Return the [X, Y] coordinate for the center point of the cell that contains the specified text.  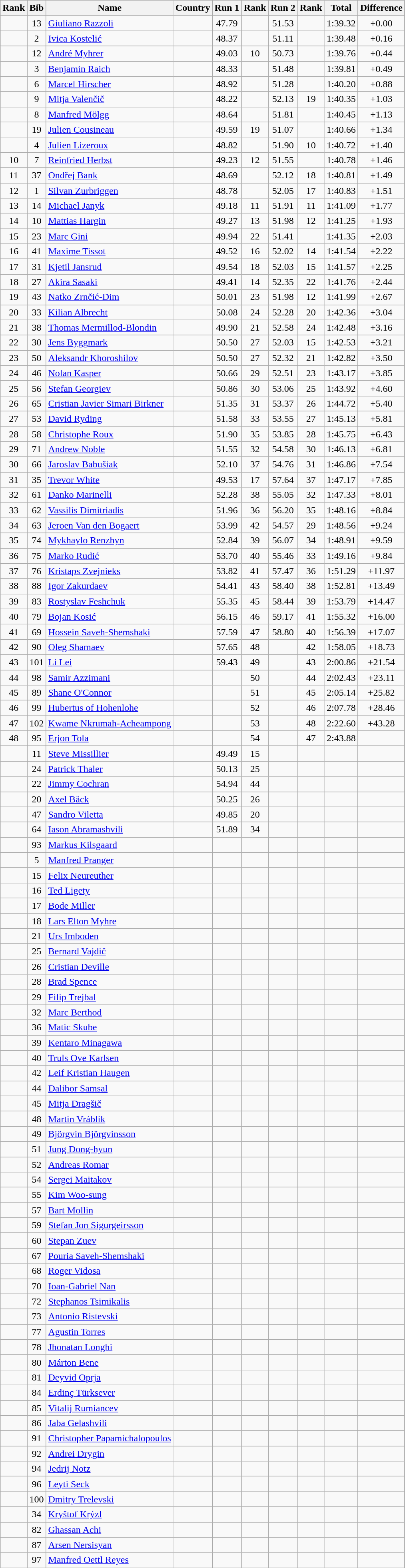
50.01 [227, 297]
Marko Rudić [110, 556]
2 [37, 38]
André Myhrer [110, 54]
57.65 [227, 647]
48.64 [227, 114]
Vitalij Rumiancev [110, 1408]
1:47.17 [341, 480]
49.18 [227, 206]
Christopher Papamichalopoulos [110, 1438]
+0.16 [381, 38]
Country [193, 8]
48.37 [227, 38]
1:55.32 [341, 616]
49.41 [227, 282]
49.94 [227, 236]
62 [37, 510]
52.13 [283, 99]
98 [37, 678]
58 [37, 434]
Mykhaylo Renzhyn [110, 541]
Pouria Saveh-Shemshaki [110, 1256]
54.41 [227, 586]
+18.73 [381, 647]
57.59 [227, 632]
+7.54 [381, 465]
1 [37, 191]
49.23 [227, 160]
49.54 [227, 267]
Stefan Jon Sigurgeirsson [110, 1225]
88 [37, 586]
55.05 [283, 495]
Julien Cousineau [110, 130]
51.96 [227, 510]
Lars Elton Myhre [110, 921]
+3.85 [381, 373]
54.57 [283, 525]
65 [37, 403]
Nolan Kasper [110, 373]
68 [37, 1271]
Difference [381, 8]
57.64 [283, 480]
Marc Gini [110, 236]
1:40.78 [341, 160]
2:05.14 [341, 693]
+6.81 [381, 449]
52.58 [283, 327]
Run 2 [283, 8]
+1.77 [381, 206]
Jedrij Notz [110, 1469]
Danko Marinelli [110, 495]
53.99 [227, 525]
56.07 [283, 541]
Axel Bäck [110, 799]
49.03 [227, 54]
53.37 [283, 403]
94 [37, 1469]
2:02.43 [341, 678]
52.10 [227, 465]
+5.40 [381, 403]
+1.13 [381, 114]
1:56.39 [341, 632]
1:40.72 [341, 145]
Shane O'Connor [110, 693]
+2.25 [381, 267]
49.53 [227, 480]
52.05 [283, 191]
Jaba Gelashvili [110, 1423]
52.12 [283, 175]
+1.03 [381, 99]
Christophe Roux [110, 434]
+3.21 [381, 343]
51.53 [283, 23]
+6.43 [381, 434]
Rostyslav Feshchuk [110, 601]
+8.84 [381, 510]
1:40.83 [341, 191]
49.90 [227, 327]
Vassilis Dimitriadis [110, 510]
61 [37, 495]
Hubertus of Hohenlohe [110, 708]
+43.28 [381, 723]
79 [37, 616]
59.17 [283, 616]
Reinfried Herbst [110, 160]
Matic Skube [110, 1027]
49.59 [227, 130]
Andrei Drygin [110, 1454]
75 [37, 556]
1:40.66 [341, 130]
83 [37, 601]
3 [37, 69]
Marcel Hirscher [110, 84]
Stefan Georgiev [110, 388]
85 [37, 1408]
1:42.36 [341, 312]
78 [37, 1347]
Ivica Kostelić [110, 38]
52.32 [283, 358]
71 [37, 449]
63 [37, 525]
1:58.05 [341, 647]
87 [37, 1545]
Kentaro Minagawa [110, 1043]
David Ryding [110, 419]
+3.16 [381, 327]
Li Lei [110, 662]
Kwame Nkrumah-Acheampong [110, 723]
Total [341, 8]
53.06 [283, 388]
+14.47 [381, 601]
1:41.35 [341, 236]
54.94 [227, 784]
Jhonatan Longhi [110, 1347]
Thomas Mermillod-Blondin [110, 327]
1:48.56 [341, 525]
1:51.29 [341, 571]
92 [37, 1454]
+8.01 [381, 495]
Manfred Mölgg [110, 114]
66 [37, 465]
48.92 [227, 84]
47.79 [227, 23]
Manfred Oettl Reyes [110, 1560]
50.08 [227, 312]
Trevor White [110, 480]
1:40.35 [341, 99]
77 [37, 1332]
+13.49 [381, 586]
Markus Kilsgaard [110, 845]
51.48 [283, 69]
Bernard Vajdič [110, 952]
86 [37, 1423]
52.51 [283, 373]
1:45.13 [341, 419]
+1.46 [381, 160]
1:47.33 [341, 495]
Agustin Torres [110, 1332]
+0.00 [381, 23]
Akira Sasaki [110, 282]
+25.82 [381, 693]
51.11 [283, 38]
Antonio Ristevski [110, 1317]
48.22 [227, 99]
51.89 [227, 830]
51.28 [283, 84]
52.35 [283, 282]
48.33 [227, 69]
2:00.86 [341, 662]
Kjetil Jansrud [110, 267]
1:46.86 [341, 465]
Hossein Saveh-Shemshaki [110, 632]
Andreas Romar [110, 1165]
Jeroen Van den Bogaert [110, 525]
Marc Berthod [110, 1012]
59.43 [227, 662]
+16.00 [381, 616]
58.44 [283, 601]
+9.59 [381, 541]
55.46 [283, 556]
9 [37, 99]
Samir Azzimani [110, 678]
53.70 [227, 556]
Natko Zrnčić-Dim [110, 297]
Dmitry Trelevski [110, 1499]
50.86 [227, 388]
7 [37, 160]
Giuliano Razzoli [110, 23]
+28.46 [381, 708]
Julien Lizeroux [110, 145]
+21.54 [381, 662]
101 [37, 662]
51.58 [227, 419]
51.81 [283, 114]
+2.44 [381, 282]
93 [37, 845]
89 [37, 693]
1:53.79 [341, 601]
Arsen Nersisyan [110, 1545]
Stepan Zuev [110, 1241]
Brad Spence [110, 982]
1:40.81 [341, 175]
Bib [37, 8]
+1.34 [381, 130]
+2.03 [381, 236]
+1.40 [381, 145]
Jung Dong-hyun [110, 1149]
50.66 [227, 373]
Jimmy Cochran [110, 784]
1:49.16 [341, 556]
Ghassan Achi [110, 1530]
6 [37, 84]
Igor Zakurdaev [110, 586]
57 [37, 1210]
48.78 [227, 191]
Björgvin Björgvinsson [110, 1134]
Roger Vidosa [110, 1271]
1:39.81 [341, 69]
97 [37, 1560]
Aleksandr Khoroshilov [110, 358]
1:43.92 [341, 388]
49.27 [227, 221]
+5.81 [381, 419]
2:07.78 [341, 708]
102 [37, 723]
1:48.91 [341, 541]
73 [37, 1317]
1:39.48 [341, 38]
48.82 [227, 145]
Felix Neureuther [110, 875]
Jaroslav Babušiak [110, 465]
72 [37, 1301]
70 [37, 1286]
56.20 [283, 510]
Kristaps Zvejnieks [110, 571]
49.85 [227, 814]
1:39.32 [341, 23]
+3.04 [381, 312]
Maxime Tissot [110, 251]
Martin Vráblík [110, 1119]
Kim Woo-sung [110, 1195]
Bart Mollin [110, 1210]
51.41 [283, 236]
Kilian Albrecht [110, 312]
+0.44 [381, 54]
95 [37, 738]
100 [37, 1499]
Urs Imboden [110, 936]
1:42.48 [341, 327]
54.76 [283, 465]
Truls Ove Karlsen [110, 1058]
76 [37, 571]
Leif Kristian Haugen [110, 1073]
49.49 [227, 754]
+11.97 [381, 571]
5 [37, 860]
1:39.76 [341, 54]
2:22.60 [341, 723]
Ioan-Gabriel Nan [110, 1286]
59 [37, 1225]
+0.88 [381, 84]
54.58 [283, 449]
1:45.75 [341, 434]
+4.60 [381, 388]
1:48.16 [341, 510]
+2.22 [381, 251]
1:41.09 [341, 206]
Cristian Deville [110, 967]
+3.50 [381, 358]
Iason Abramashvili [110, 830]
53.85 [283, 434]
52.84 [227, 541]
48.69 [227, 175]
+9.24 [381, 525]
91 [37, 1438]
55 [37, 1195]
82 [37, 1530]
Bojan Kosić [110, 616]
Silvan Zurbriggen [110, 191]
84 [37, 1392]
Mattias Hargin [110, 221]
1:41.54 [341, 251]
Deyvid Oprja [110, 1377]
Dalibor Samsal [110, 1088]
4 [37, 145]
Run 1 [227, 8]
1:42.53 [341, 343]
52.02 [283, 251]
Kryštof Krýzl [110, 1514]
Oleg Shamaev [110, 647]
69 [37, 632]
Erdinç Türksever [110, 1392]
Filip Trejbal [110, 997]
Leyti Seck [110, 1484]
Ondřej Bank [110, 175]
Michael Janyk [110, 206]
56 [37, 388]
74 [37, 541]
1:40.45 [341, 114]
58.80 [283, 632]
1:41.99 [341, 297]
1:41.57 [341, 267]
1:41.76 [341, 282]
Sergei Maitakov [110, 1180]
96 [37, 1484]
Mitja Valenčič [110, 99]
+17.07 [381, 632]
1:42.82 [341, 358]
Andrew Noble [110, 449]
+1.93 [381, 221]
+1.51 [381, 191]
Erjon Tola [110, 738]
2:43.88 [341, 738]
Patrick Thaler [110, 769]
57.47 [283, 571]
Benjamin Raich [110, 69]
+9.84 [381, 556]
+23.11 [381, 678]
51.07 [283, 130]
+7.85 [381, 480]
Stephanos Tsimikalis [110, 1301]
58.40 [283, 586]
90 [37, 647]
Cristian Javier Simari Birkner [110, 403]
60 [37, 1241]
1:46.13 [341, 449]
1:43.17 [341, 373]
+2.67 [381, 297]
67 [37, 1256]
Steve Missillier [110, 754]
51.35 [227, 403]
1:40.20 [341, 84]
+0.49 [381, 69]
8 [37, 114]
Name [110, 8]
81 [37, 1377]
Ted Ligety [110, 890]
50.13 [227, 769]
53.55 [283, 419]
Bode Miller [110, 906]
1:41.25 [341, 221]
+1.49 [381, 175]
99 [37, 708]
Jens Byggmark [110, 343]
1:52.81 [341, 586]
56.15 [227, 616]
55.35 [227, 601]
Sandro Viletta [110, 814]
Mitja Dragšič [110, 1103]
80 [37, 1362]
53.82 [227, 571]
1:44.72 [341, 403]
Márton Bene [110, 1362]
50.25 [227, 799]
Manfred Pranger [110, 860]
51.91 [283, 206]
49.52 [227, 251]
50.73 [283, 54]
64 [37, 830]
